Locate the cell with the specified text and output its (x, y) center coordinate. 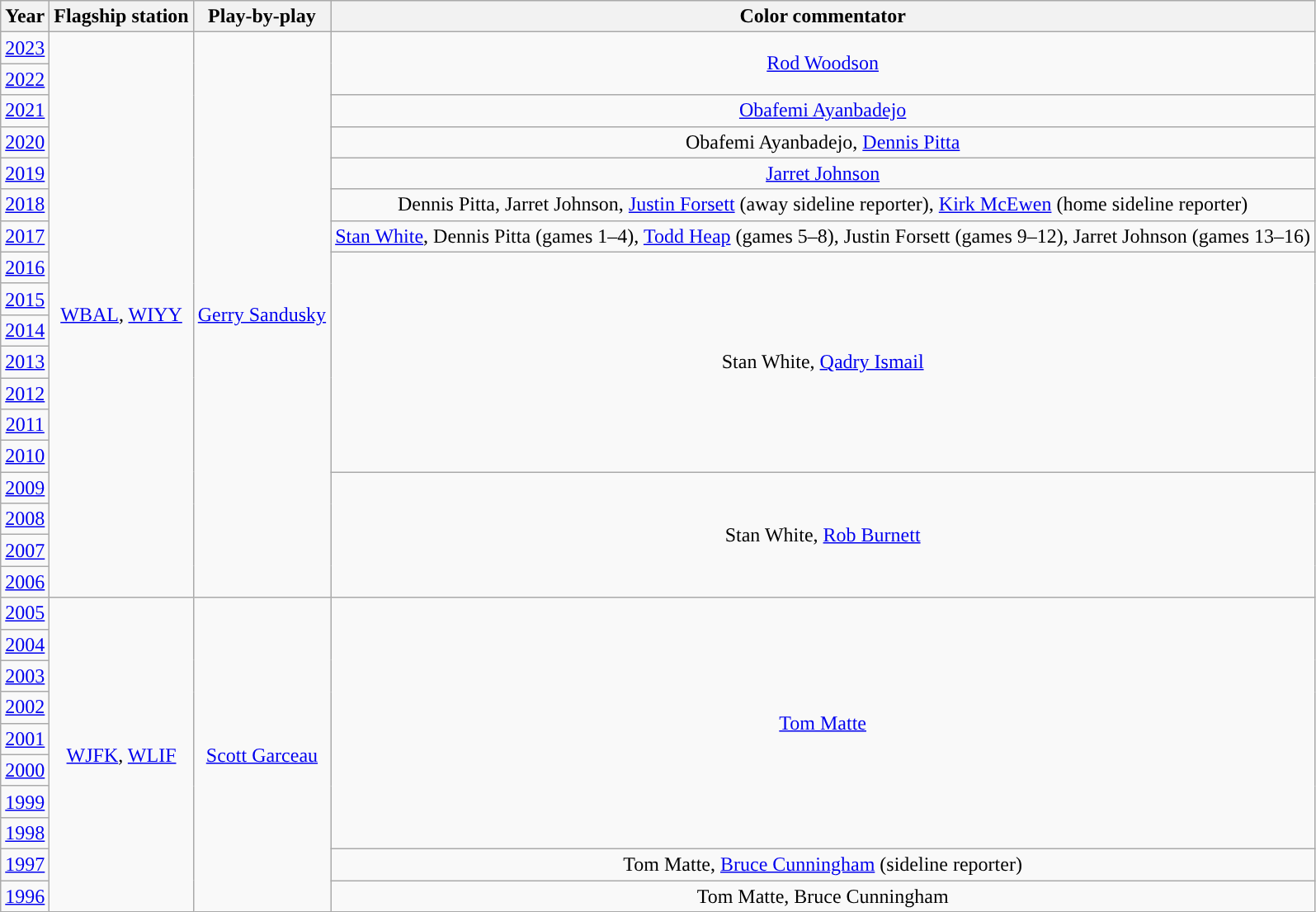
Tom Matte, Bruce Cunningham (sideline reporter) (823, 864)
2007 (25, 551)
2004 (25, 645)
Tom Matte (823, 723)
1997 (25, 864)
2009 (25, 488)
Color commentator (823, 17)
Year (25, 17)
2002 (25, 707)
2006 (25, 582)
2022 (25, 79)
2016 (25, 267)
Dennis Pitta, Jarret Johnson, Justin Forsett (away sideline reporter), Kirk McEwen (home sideline reporter) (823, 205)
Obafemi Ayanbadejo (823, 111)
2001 (25, 739)
2000 (25, 770)
1999 (25, 801)
2017 (25, 236)
2012 (25, 394)
2014 (25, 330)
2005 (25, 613)
Tom Matte, Bruce Cunningham (823, 895)
Stan White, Rob Burnett (823, 535)
2011 (25, 425)
Obafemi Ayanbadejo, Dennis Pitta (823, 142)
Stan White, Dennis Pitta (games 1–4), Todd Heap (games 5–8), Justin Forsett (games 9–12), Jarret Johnson (games 13–16) (823, 236)
Play-by-play (262, 17)
Scott Garceau (262, 754)
WJFK, WLIF (121, 754)
Stan White, Qadry Ismail (823, 361)
2020 (25, 142)
Rod Woodson (823, 64)
Jarret Johnson (823, 173)
2018 (25, 205)
2003 (25, 676)
1998 (25, 833)
2013 (25, 361)
2023 (25, 48)
2010 (25, 456)
2015 (25, 299)
1996 (25, 895)
2021 (25, 111)
Gerry Sandusky (262, 315)
Flagship station (121, 17)
2008 (25, 519)
2019 (25, 173)
WBAL, WIYY (121, 315)
